Capture the cell that displays the provided text and extract its [X, Y] central coordinate. 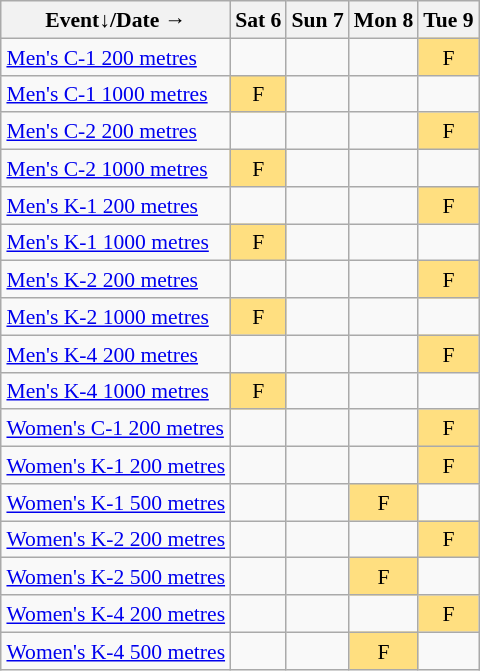
Women's K-2 500 metres [116, 576]
Men's K-4 200 metres [116, 354]
Men's K-4 1000 metres [116, 390]
Men's K-1 1000 metres [116, 242]
Men's C-1 1000 metres [116, 94]
Women's K-1 200 metres [116, 464]
Men's K-2 200 metres [116, 280]
Women's K-4 500 metres [116, 650]
Women's K-1 500 metres [116, 502]
Men's C-1 200 metres [116, 56]
Women's K-4 200 metres [116, 614]
Sat 6 [258, 20]
Women's C-1 200 metres [116, 428]
Women's K-2 200 metres [116, 538]
Men's C-2 1000 metres [116, 168]
Event↓/Date → [116, 20]
Sun 7 [317, 20]
Mon 8 [384, 20]
Tue 9 [448, 20]
Men's C-2 200 metres [116, 130]
Men's K-1 200 metres [116, 204]
Men's K-2 1000 metres [116, 316]
